From the cell containing the given text, extract its center point as [x, y] coordinate. 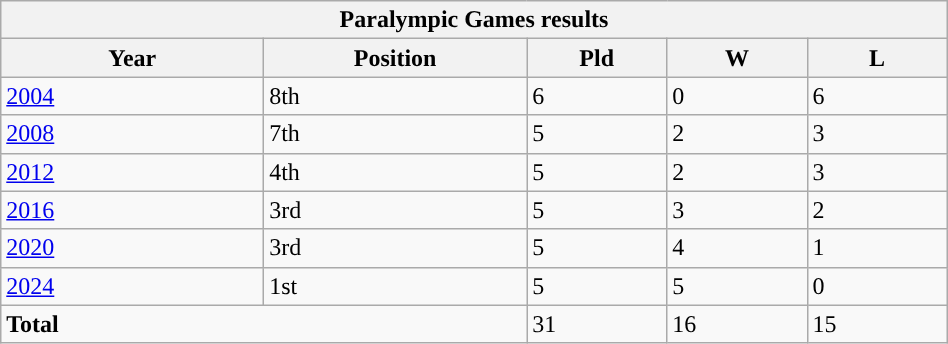
2024 [132, 286]
8th [396, 96]
Total [264, 324]
2020 [132, 248]
16 [737, 324]
31 [597, 324]
2008 [132, 134]
L [877, 58]
4th [396, 172]
Position [396, 58]
Year [132, 58]
2016 [132, 210]
Pld [597, 58]
2012 [132, 172]
1st [396, 286]
Paralympic Games results [474, 20]
1 [877, 248]
4 [737, 248]
W [737, 58]
15 [877, 324]
7th [396, 134]
2004 [132, 96]
